Output the (x, y) coordinate of the center of the cell containing the given text.  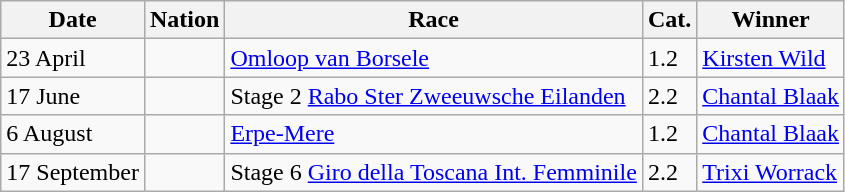
17 September (73, 172)
6 August (73, 134)
Stage 2 Rabo Ster Zweeuwsche Eilanden (434, 96)
Nation (184, 20)
Kirsten Wild (771, 58)
Erpe-Mere (434, 134)
17 June (73, 96)
Date (73, 20)
Race (434, 20)
Omloop van Borsele (434, 58)
Winner (771, 20)
Stage 6 Giro della Toscana Int. Femminile (434, 172)
Trixi Worrack (771, 172)
Cat. (669, 20)
23 April (73, 58)
